Scan for the cell matching the given text and deliver its (x, y) coordinate at center. 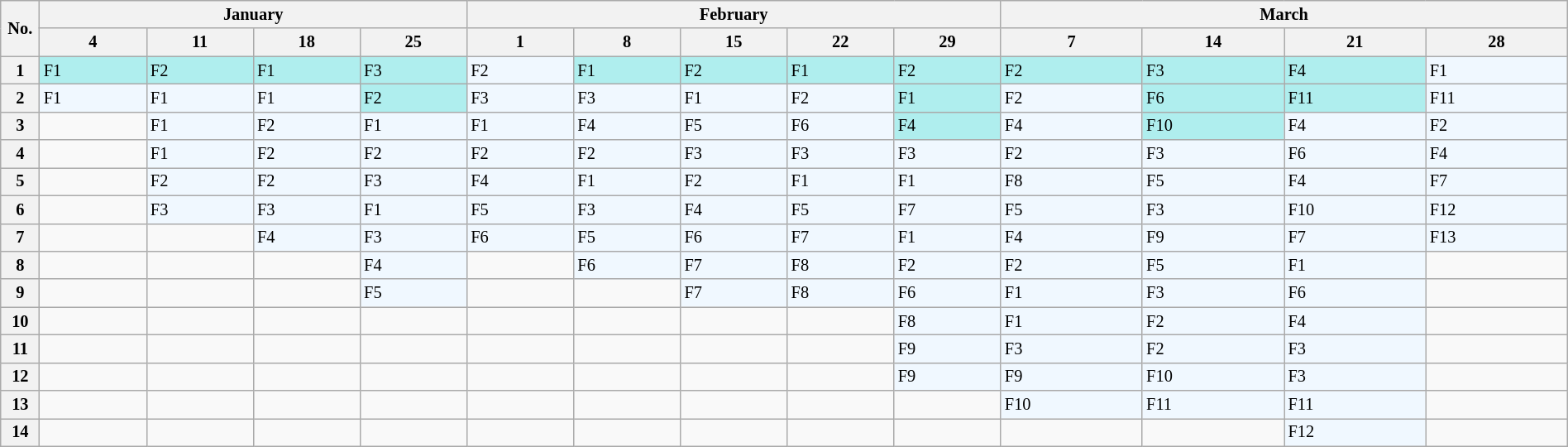
January (253, 14)
22 (840, 42)
2 (20, 98)
10 (20, 321)
9 (20, 293)
12 (20, 377)
21 (1355, 42)
29 (948, 42)
No. (20, 28)
18 (306, 42)
F13 (1497, 238)
5 (20, 181)
15 (734, 42)
6 (20, 209)
25 (414, 42)
March (1284, 14)
13 (20, 405)
February (734, 14)
28 (1497, 42)
3 (20, 126)
